Pinpoint the cell where the given text exists, returning its (X, Y) midpoint coordinate. 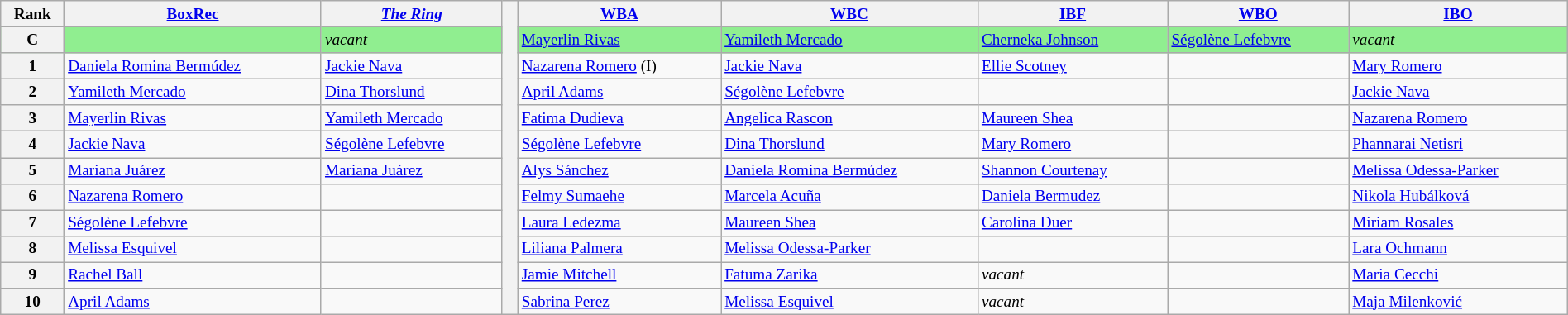
Rank (33, 14)
Sabrina Perez (619, 302)
9 (33, 275)
10 (33, 302)
Nikola Hubálková (1459, 197)
Maja Milenković (1459, 302)
3 (33, 118)
2 (33, 92)
Jamie Mitchell (619, 275)
Marcela Acuña (850, 197)
WBC (850, 14)
Lara Ochmann (1459, 249)
Ellie Scotney (1073, 66)
Nazarena Romero (I) (619, 66)
1 (33, 66)
Fatima Dudieva (619, 118)
7 (33, 223)
IBF (1073, 14)
6 (33, 197)
4 (33, 145)
Maria Cecchi (1459, 275)
Carolina Duer (1073, 223)
Laura Ledezma (619, 223)
Angelica Rascon (850, 118)
Daniela Bermudez (1073, 197)
Cherneka Johnson (1073, 40)
IBO (1459, 14)
WBO (1259, 14)
The Ring (412, 14)
Shannon Courtenay (1073, 170)
Fatuma Zarika (850, 275)
Alys Sánchez (619, 170)
BoxRec (194, 14)
C (33, 40)
Phannarai Netisri (1459, 145)
Rachel Ball (194, 275)
Miriam Rosales (1459, 223)
Felmy Sumaehe (619, 197)
Liliana Palmera (619, 249)
8 (33, 249)
WBA (619, 14)
5 (33, 170)
